From the cell containing the given text, extract its center point as (X, Y) coordinate. 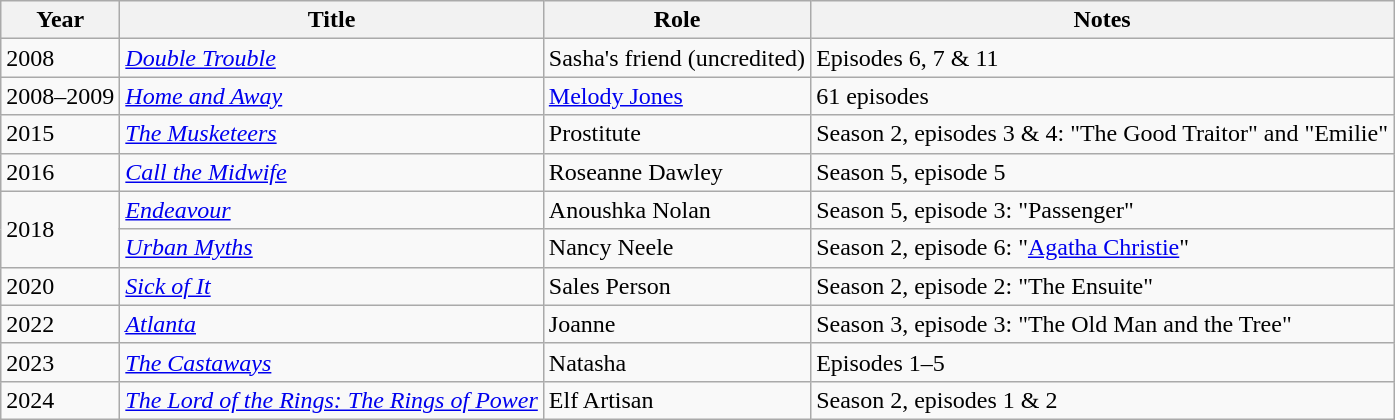
Notes (1102, 20)
Sales Person (676, 286)
Nancy Neele (676, 248)
61 episodes (1102, 96)
Anoushka Nolan (676, 210)
The Castaways (332, 362)
2018 (60, 229)
The Lord of the Rings: The Rings of Power (332, 400)
Melody Jones (676, 96)
Joanne (676, 324)
Call the Midwife (332, 172)
Episodes 6, 7 & 11 (1102, 58)
Sasha's friend (uncredited) (676, 58)
Title (332, 20)
2008–2009 (60, 96)
Season 2, episodes 3 & 4: "The Good Traitor" and "Emilie" (1102, 134)
2024 (60, 400)
2020 (60, 286)
Urban Myths (332, 248)
Season 2, episodes 1 & 2 (1102, 400)
Season 3, episode 3: "The Old Man and the Tree" (1102, 324)
Episodes 1–5 (1102, 362)
Sick of It (332, 286)
Home and Away (332, 96)
Season 5, episode 5 (1102, 172)
Double Trouble (332, 58)
Prostitute (676, 134)
2008 (60, 58)
Role (676, 20)
Season 2, episode 2: "The Ensuite" (1102, 286)
2023 (60, 362)
Year (60, 20)
2016 (60, 172)
Endeavour (332, 210)
Atlanta (332, 324)
The Musketeers (332, 134)
Season 5, episode 3: "Passenger" (1102, 210)
Roseanne Dawley (676, 172)
2015 (60, 134)
Season 2, episode 6: "Agatha Christie" (1102, 248)
Natasha (676, 362)
2022 (60, 324)
Elf Artisan (676, 400)
